Output the [X, Y] coordinate of the center of the cell containing the given text.  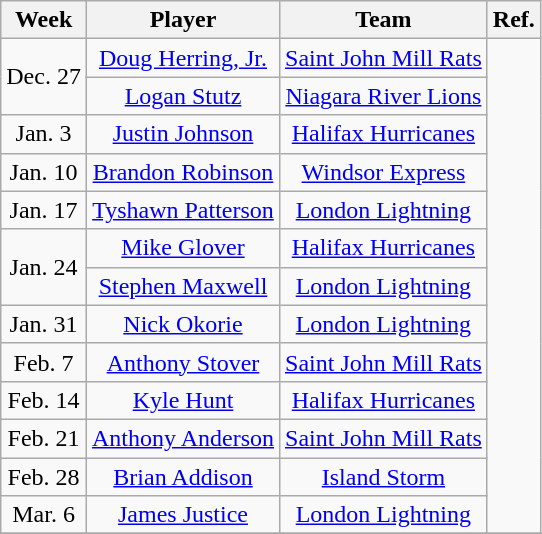
Nick Okorie [182, 324]
Jan. 24 [44, 267]
Kyle Hunt [182, 400]
Justin Johnson [182, 134]
Windsor Express [384, 172]
Doug Herring, Jr. [182, 58]
Brian Addison [182, 477]
Feb. 28 [44, 477]
Mike Glover [182, 248]
Brandon Robinson [182, 172]
Anthony Anderson [182, 438]
Jan. 17 [44, 210]
James Justice [182, 515]
Island Storm [384, 477]
Niagara River Lions [384, 96]
Jan. 31 [44, 324]
Jan. 3 [44, 134]
Dec. 27 [44, 77]
Jan. 10 [44, 172]
Feb. 14 [44, 400]
Stephen Maxwell [182, 286]
Team [384, 20]
Feb. 21 [44, 438]
Feb. 7 [44, 362]
Week [44, 20]
Mar. 6 [44, 515]
Logan Stutz [182, 96]
Anthony Stover [182, 362]
Tyshawn Patterson [182, 210]
Player [182, 20]
Ref. [514, 20]
